From the cell containing the given text, extract its center point as [x, y] coordinate. 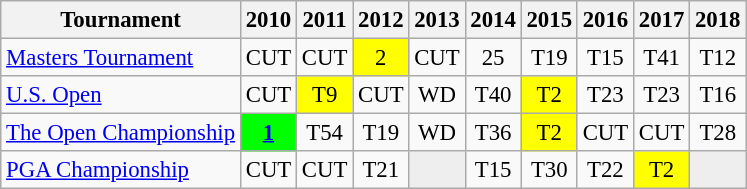
T28 [718, 133]
2011 [325, 20]
2012 [381, 20]
2015 [549, 20]
T9 [325, 95]
The Open Championship [121, 133]
U.S. Open [121, 95]
T16 [718, 95]
T36 [493, 133]
2017 [661, 20]
T30 [549, 170]
T40 [493, 95]
T21 [381, 170]
2010 [268, 20]
T41 [661, 58]
T22 [605, 170]
2 [381, 58]
25 [493, 58]
T54 [325, 133]
PGA Championship [121, 170]
2013 [437, 20]
2014 [493, 20]
2016 [605, 20]
1 [268, 133]
Masters Tournament [121, 58]
Tournament [121, 20]
T12 [718, 58]
2018 [718, 20]
